Detect which cell encompasses the target text, then output its [x, y] center coordinate. 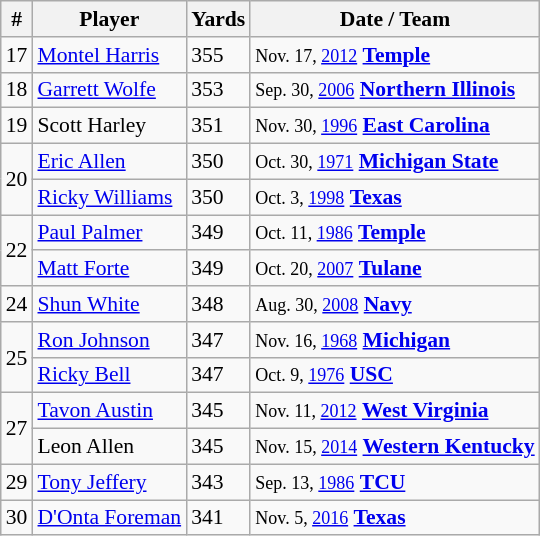
Sep. 30, 2006 Northern Illinois [394, 90]
27 [17, 428]
Eric Allen [109, 162]
Tony Jeffery [109, 482]
Nov. 15, 2014 Western Kentucky [394, 447]
Scott Harley [109, 126]
Date / Team [394, 19]
29 [17, 482]
Montel Harris [109, 55]
Matt Forte [109, 269]
Aug. 30, 2008 Navy [394, 304]
353 [218, 90]
Ricky Bell [109, 375]
22 [17, 250]
Paul Palmer [109, 233]
348 [218, 304]
Player [109, 19]
Nov. 5, 2016 Texas [394, 518]
# [17, 19]
Nov. 17, 2012 Temple [394, 55]
Shun White [109, 304]
Nov. 11, 2012 West Virginia [394, 411]
Nov. 16, 1968 Michigan [394, 340]
19 [17, 126]
Oct. 11, 1986 Temple [394, 233]
Ron Johnson [109, 340]
Garrett Wolfe [109, 90]
Ricky Williams [109, 197]
Tavon Austin [109, 411]
341 [218, 518]
Oct. 20, 2007 Tulane [394, 269]
Oct. 30, 1971 Michigan State [394, 162]
D'Onta Foreman [109, 518]
20 [17, 180]
Leon Allen [109, 447]
24 [17, 304]
Sep. 13, 1986 TCU [394, 482]
Oct. 3, 1998 Texas [394, 197]
Nov. 30, 1996 East Carolina [394, 126]
351 [218, 126]
25 [17, 358]
Oct. 9, 1976 USC [394, 375]
18 [17, 90]
Yards [218, 19]
355 [218, 55]
17 [17, 55]
30 [17, 518]
343 [218, 482]
